Scan for the cell matching the given text and deliver its [x, y] coordinate at center. 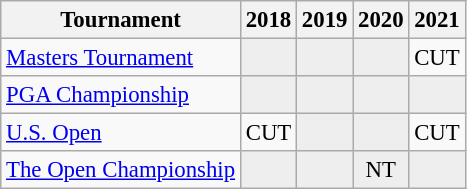
PGA Championship [121, 95]
NT [381, 170]
Tournament [121, 20]
2021 [437, 20]
Masters Tournament [121, 58]
U.S. Open [121, 133]
2020 [381, 20]
The Open Championship [121, 170]
2019 [325, 20]
2018 [268, 20]
